Identify which cell holds the provided text, then report its [x, y] central coordinate. 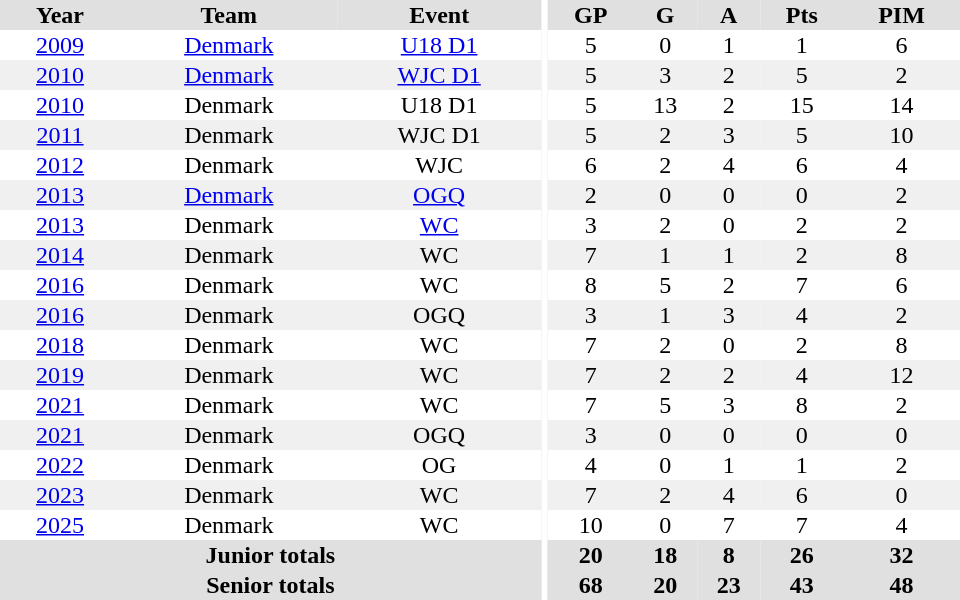
68 [591, 585]
Year [60, 15]
Junior totals [270, 555]
2022 [60, 465]
PIM [902, 15]
OG [438, 465]
26 [802, 555]
48 [902, 585]
Senior totals [270, 585]
GP [591, 15]
15 [802, 105]
2011 [60, 135]
14 [902, 105]
23 [729, 585]
43 [802, 585]
32 [902, 555]
A [729, 15]
WJC [438, 165]
2014 [60, 255]
2025 [60, 525]
2012 [60, 165]
18 [665, 555]
Team [228, 15]
Pts [802, 15]
G [665, 15]
12 [902, 375]
2019 [60, 375]
Event [438, 15]
13 [665, 105]
2018 [60, 345]
2023 [60, 495]
2009 [60, 45]
